For the text-containing cell, return its midpoint in (x, y) coordinate format. 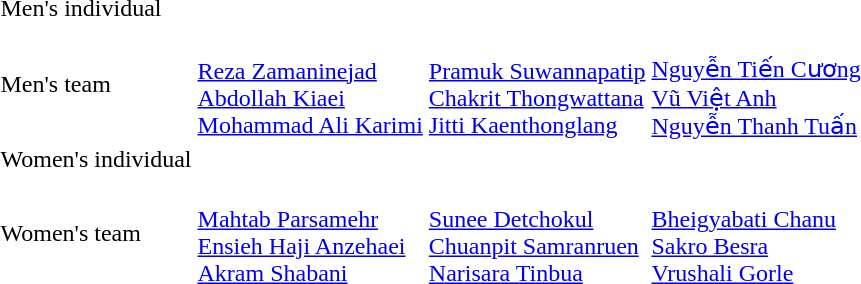
Reza ZamaninejadAbdollah KiaeiMohammad Ali Karimi (310, 84)
Pramuk SuwannapatipChakrit ThongwattanaJitti Kaenthonglang (537, 84)
